Output the (x, y) coordinate of the center of the cell containing the given text.  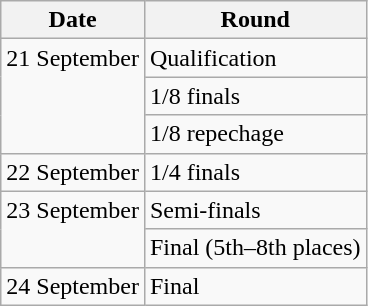
Date (73, 20)
Semi-finals (255, 210)
Final (5th–8th places) (255, 248)
22 September (73, 172)
1/8 repechage (255, 134)
Round (255, 20)
1/4 finals (255, 172)
1/8 finals (255, 96)
24 September (73, 286)
Final (255, 286)
Qualification (255, 58)
23 September (73, 229)
21 September (73, 96)
